Scan for the cell matching the given text and deliver its (x, y) coordinate at center. 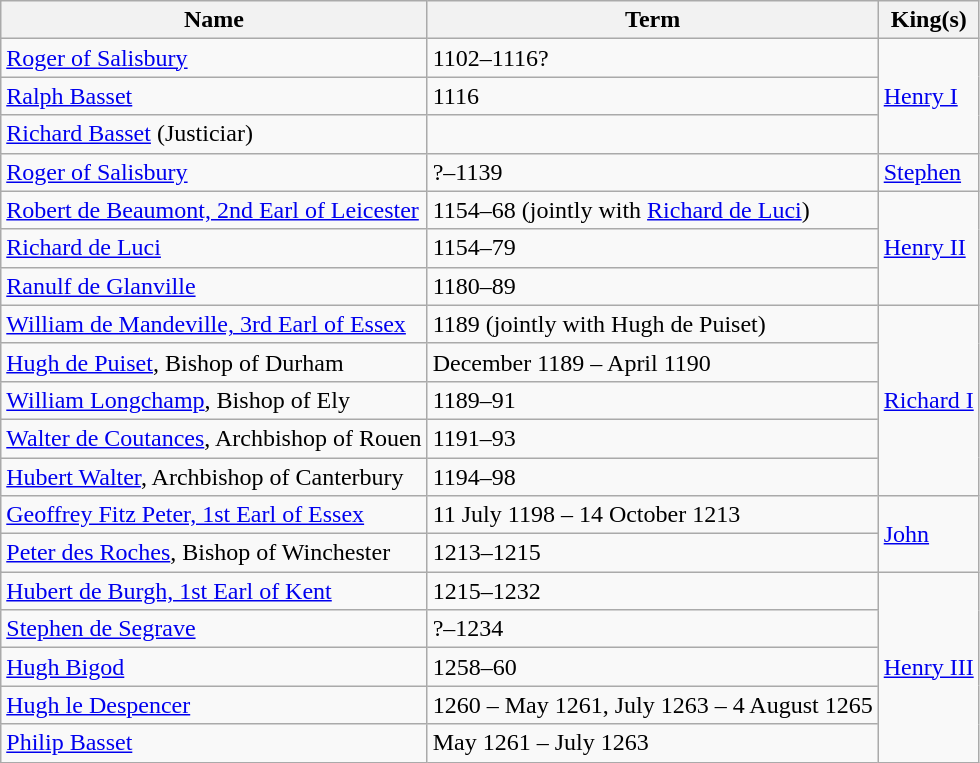
Walter de Coutances, Archbishop of Rouen (214, 438)
King(s) (928, 20)
1194–98 (652, 477)
Ranulf de Glanville (214, 286)
William Longchamp, Bishop of Ely (214, 400)
Stephen (928, 172)
1189 (jointly with Hugh de Puiset) (652, 324)
?–1139 (652, 172)
John (928, 534)
Henry I (928, 96)
Hubert de Burgh, 1st Earl of Kent (214, 591)
Henry III (928, 667)
December 1189 – April 1190 (652, 362)
Geoffrey Fitz Peter, 1st Earl of Essex (214, 515)
Hugh le Despencer (214, 705)
William de Mandeville, 3rd Earl of Essex (214, 324)
1189–91 (652, 400)
1116 (652, 96)
1260 – May 1261, July 1263 – 4 August 1265 (652, 705)
Robert de Beaumont, 2nd Earl of Leicester (214, 210)
Ralph Basset (214, 96)
Hubert Walter, Archbishop of Canterbury (214, 477)
1102–1116? (652, 58)
?–1234 (652, 629)
Richard Basset (Justiciar) (214, 134)
1215–1232 (652, 591)
Peter des Roches, Bishop of Winchester (214, 553)
Richard I (928, 400)
Hugh Bigod (214, 667)
May 1261 – July 1263 (652, 743)
1154–79 (652, 248)
Richard de Luci (214, 248)
Hugh de Puiset, Bishop of Durham (214, 362)
1213–1215 (652, 553)
1180–89 (652, 286)
1191–93 (652, 438)
1154–68 (jointly with Richard de Luci) (652, 210)
1258–60 (652, 667)
11 July 1198 – 14 October 1213 (652, 515)
Henry II (928, 248)
Term (652, 20)
Stephen de Segrave (214, 629)
Philip Basset (214, 743)
Name (214, 20)
